Determine the [X, Y] coordinate at the center of the cell enclosing the given text.  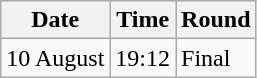
Round [216, 20]
Final [216, 58]
Time [143, 20]
10 August [56, 58]
19:12 [143, 58]
Date [56, 20]
